Output the [X, Y] coordinate of the center of the cell containing the given text.  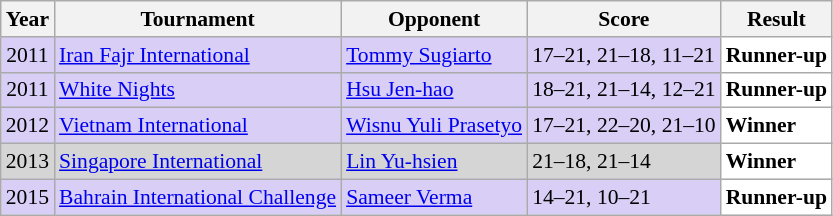
Iran Fajr International [198, 55]
2013 [28, 162]
18–21, 21–14, 12–21 [624, 90]
2015 [28, 197]
14–21, 10–21 [624, 197]
Wisnu Yuli Prasetyo [434, 126]
Year [28, 19]
21–18, 21–14 [624, 162]
17–21, 21–18, 11–21 [624, 55]
Tommy Sugiarto [434, 55]
Result [776, 19]
17–21, 22–20, 21–10 [624, 126]
Singapore International [198, 162]
Opponent [434, 19]
Score [624, 19]
Tournament [198, 19]
Vietnam International [198, 126]
Lin Yu-hsien [434, 162]
Hsu Jen-hao [434, 90]
Sameer Verma [434, 197]
2012 [28, 126]
Bahrain International Challenge [198, 197]
White Nights [198, 90]
